Output the (x, y) coordinate of the center of the cell containing the given text.  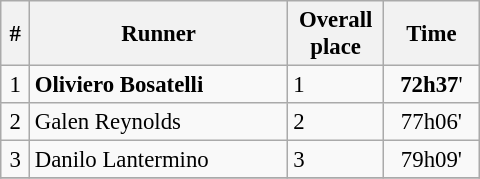
79h09' (432, 160)
Time (432, 34)
Overall place (336, 34)
Oliviero Bosatelli (158, 85)
Danilo Lantermino (158, 160)
# (16, 34)
Runner (158, 34)
Galen Reynolds (158, 122)
77h06' (432, 122)
72h37' (432, 85)
